For the text-containing cell, return its midpoint in [X, Y] coordinate format. 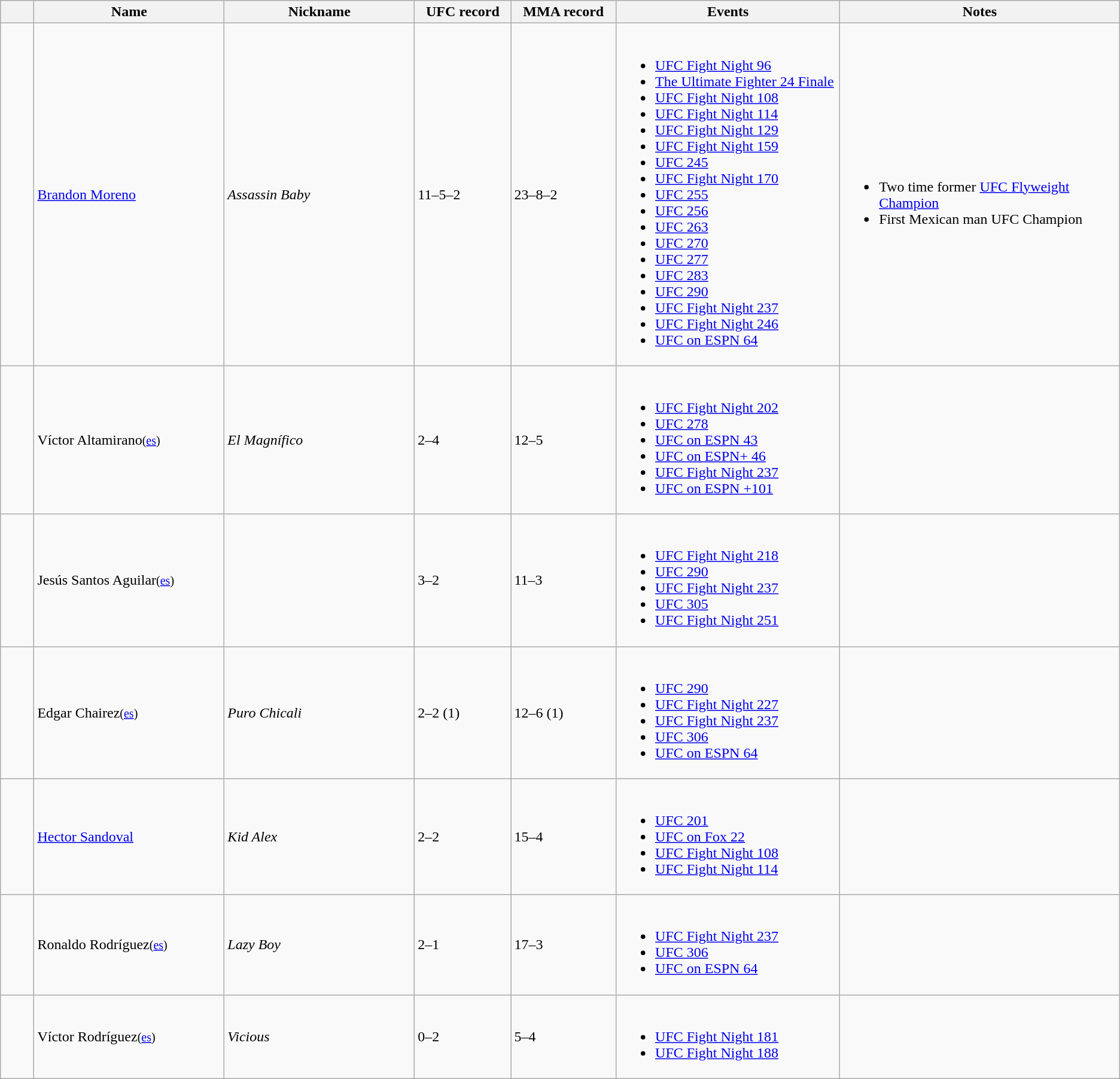
2–1 [463, 944]
Vicious [319, 1037]
2–2 (1) [463, 712]
UFC Fight Night 218UFC 290UFC Fight Night 237UFC 305UFC Fight Night 251 [728, 580]
Lazy Boy [319, 944]
Ronaldo Rodríguez(es) [129, 944]
5–4 [564, 1037]
2–2 [463, 837]
Puro Chicali [319, 712]
Kid Alex [319, 837]
UFC record [463, 12]
Víctor Rodríguez(es) [129, 1037]
Notes [980, 12]
MMA record [564, 12]
UFC 290 UFC Fight Night 227UFC Fight Night 237UFC 306UFC on ESPN 64 [728, 712]
23–8–2 [564, 194]
Brandon Moreno [129, 194]
Two time former UFC Flyweight ChampionFirst Mexican man UFC Champion [980, 194]
UFC Fight Night 181UFC Fight Night 188 [728, 1037]
Víctor Altamirano(es) [129, 440]
UFC 201UFC on Fox 22UFC Fight Night 108UFC Fight Night 114 [728, 837]
12–5 [564, 440]
Edgar Chairez(es) [129, 712]
UFC Fight Night 202UFC 278UFC on ESPN 43UFC on ESPN+ 46UFC Fight Night 237UFC on ESPN +101 [728, 440]
Events [728, 12]
11–5–2 [463, 194]
Assassin Baby [319, 194]
3–2 [463, 580]
17–3 [564, 944]
UFC Fight Night 237UFC 306UFC on ESPN 64 [728, 944]
El Magnífico [319, 440]
Name [129, 12]
Nickname [319, 12]
0–2 [463, 1037]
Jesús Santos Aguilar(es) [129, 580]
12–6 (1) [564, 712]
Hector Sandoval [129, 837]
11–3 [564, 580]
2–4 [463, 440]
15–4 [564, 837]
